Return the (X, Y) coordinate for the center point of the cell that contains the specified text.  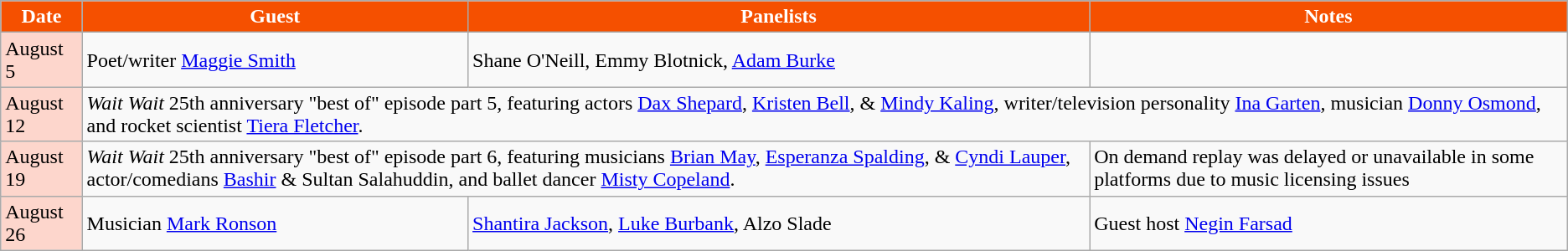
Poet/writer Maggie Smith (275, 60)
On demand replay was delayed or unavailable in some platforms due to music licensing issues (1328, 169)
Shane O'Neill, Emmy Blotnick, Adam Burke (779, 60)
Date (42, 17)
Musician Mark Ronson (275, 223)
August 12 (42, 114)
Guest host Negin Farsad (1328, 223)
Panelists (779, 17)
Shantira Jackson, Luke Burbank, Alzo Slade (779, 223)
Notes (1328, 17)
August 26 (42, 223)
Guest (275, 17)
August 5 (42, 60)
August 19 (42, 169)
